Return [x, y] of the center of cell containing provided text 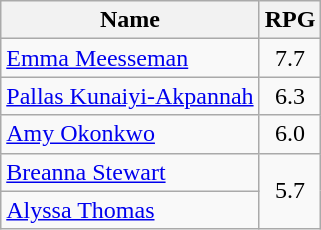
5.7 [290, 191]
Amy Okonkwo [130, 134]
6.3 [290, 96]
Emma Meesseman [130, 58]
6.0 [290, 134]
Breanna Stewart [130, 172]
Pallas Kunaiyi-Akpannah [130, 96]
7.7 [290, 58]
Name [130, 20]
RPG [290, 20]
Alyssa Thomas [130, 210]
